Search for the cell housing the specified text and yield its [x, y] center coordinate. 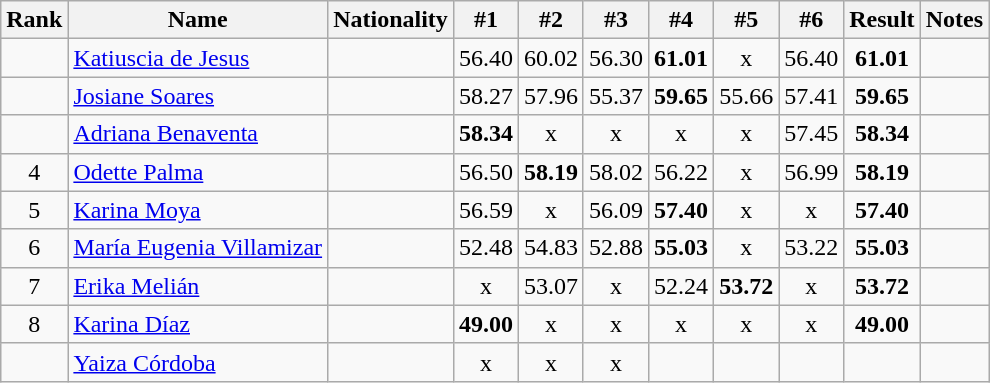
#4 [682, 20]
52.88 [616, 248]
Karina Moya [198, 210]
María Eugenia Villamizar [198, 248]
58.02 [616, 172]
56.30 [616, 58]
Yaiza Córdoba [198, 362]
Nationality [391, 20]
56.99 [812, 172]
Josiane Soares [198, 96]
6 [34, 248]
5 [34, 210]
57.45 [812, 134]
52.48 [486, 248]
56.22 [682, 172]
57.96 [550, 96]
58.27 [486, 96]
Adriana Benaventa [198, 134]
60.02 [550, 58]
53.22 [812, 248]
Katiuscia de Jesus [198, 58]
55.66 [746, 96]
56.50 [486, 172]
Notes [954, 20]
56.09 [616, 210]
4 [34, 172]
#5 [746, 20]
53.07 [550, 286]
8 [34, 324]
#3 [616, 20]
Karina Díaz [198, 324]
Result [882, 20]
Name [198, 20]
7 [34, 286]
#6 [812, 20]
#1 [486, 20]
Erika Melián [198, 286]
#2 [550, 20]
Odette Palma [198, 172]
Rank [34, 20]
56.59 [486, 210]
54.83 [550, 248]
52.24 [682, 286]
57.41 [812, 96]
55.37 [616, 96]
